Detect which cell encompasses the target text, then output its [X, Y] center coordinate. 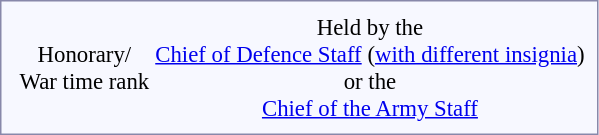
Held by theChief of Defence Staff (with different insignia)or theChief of the Army Staff [370, 68]
Honorary/War time rank [84, 68]
